Provide the [X, Y] coordinate of the cell's center where the given text is located.  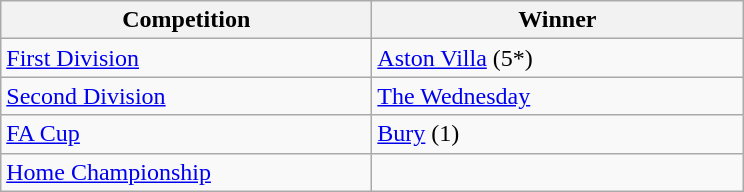
The Wednesday [558, 96]
Winner [558, 20]
Bury (1) [558, 134]
Aston Villa (5*) [558, 58]
Home Championship [186, 172]
First Division [186, 58]
FA Cup [186, 134]
Second Division [186, 96]
Competition [186, 20]
